Detect which cell encompasses the target text, then output its (X, Y) center coordinate. 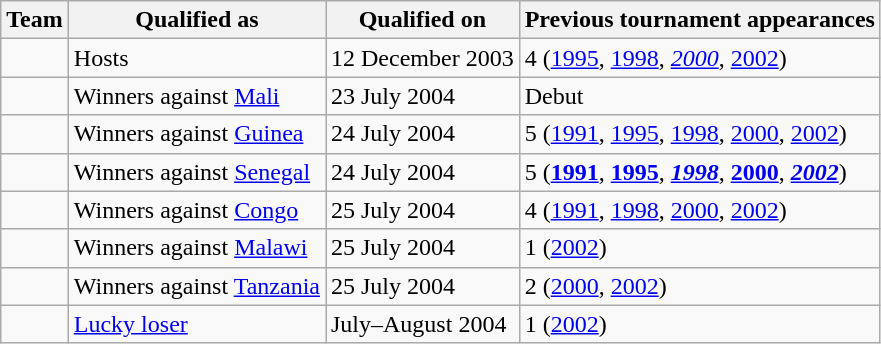
Team (35, 20)
Winners against Mali (196, 96)
Debut (700, 96)
Hosts (196, 58)
Previous tournament appearances (700, 20)
July–August 2004 (423, 324)
Winners against Tanzania (196, 286)
2 (2000, 2002) (700, 286)
Lucky loser (196, 324)
Winners against Congo (196, 210)
Qualified on (423, 20)
4 (1991, 1998, 2000, 2002) (700, 210)
Winners against Senegal (196, 172)
Winners against Malawi (196, 248)
Qualified as (196, 20)
4 (1995, 1998, 2000, 2002) (700, 58)
12 December 2003 (423, 58)
23 July 2004 (423, 96)
Winners against Guinea (196, 134)
